Return the [X, Y] coordinate for the center point of the cell that contains the specified text.  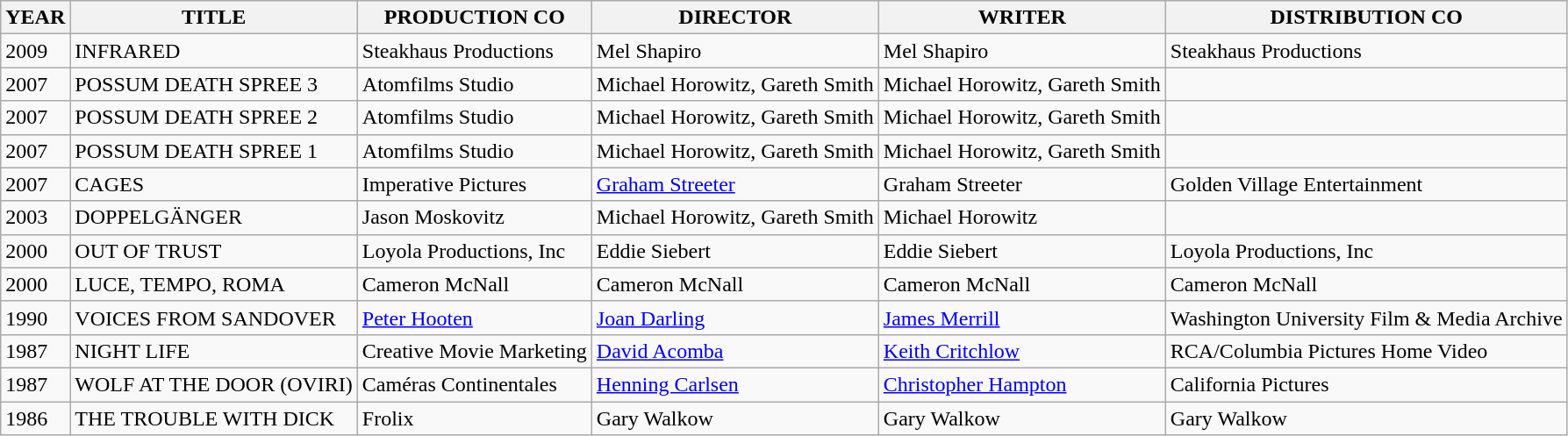
Jason Moskovitz [474, 218]
OUT OF TRUST [214, 251]
THE TROUBLE WITH DICK [214, 418]
CAGES [214, 184]
YEAR [35, 18]
DOPPELGÄNGER [214, 218]
LUCE, TEMPO, ROMA [214, 284]
Golden Village Entertainment [1366, 184]
California Pictures [1366, 384]
WRITER [1021, 18]
Christopher Hampton [1021, 384]
1986 [35, 418]
1990 [35, 318]
VOICES FROM SANDOVER [214, 318]
Caméras Continentales [474, 384]
WOLF AT THE DOOR (OVIRI) [214, 384]
Creative Movie Marketing [474, 351]
2003 [35, 218]
POSSUM DEATH SPREE 2 [214, 118]
POSSUM DEATH SPREE 1 [214, 151]
TITLE [214, 18]
DIRECTOR [735, 18]
Keith Critchlow [1021, 351]
James Merrill [1021, 318]
2009 [35, 51]
POSSUM DEATH SPREE 3 [214, 84]
David Acomba [735, 351]
Joan Darling [735, 318]
Washington University Film & Media Archive [1366, 318]
INFRARED [214, 51]
Michael Horowitz [1021, 218]
Peter Hooten [474, 318]
Frolix [474, 418]
NIGHT LIFE [214, 351]
RCA/Columbia Pictures Home Video [1366, 351]
DISTRIBUTION CO [1366, 18]
Henning Carlsen [735, 384]
Imperative Pictures [474, 184]
PRODUCTION CO [474, 18]
